Determine the (x, y) coordinate at the center of the cell enclosing the given text.  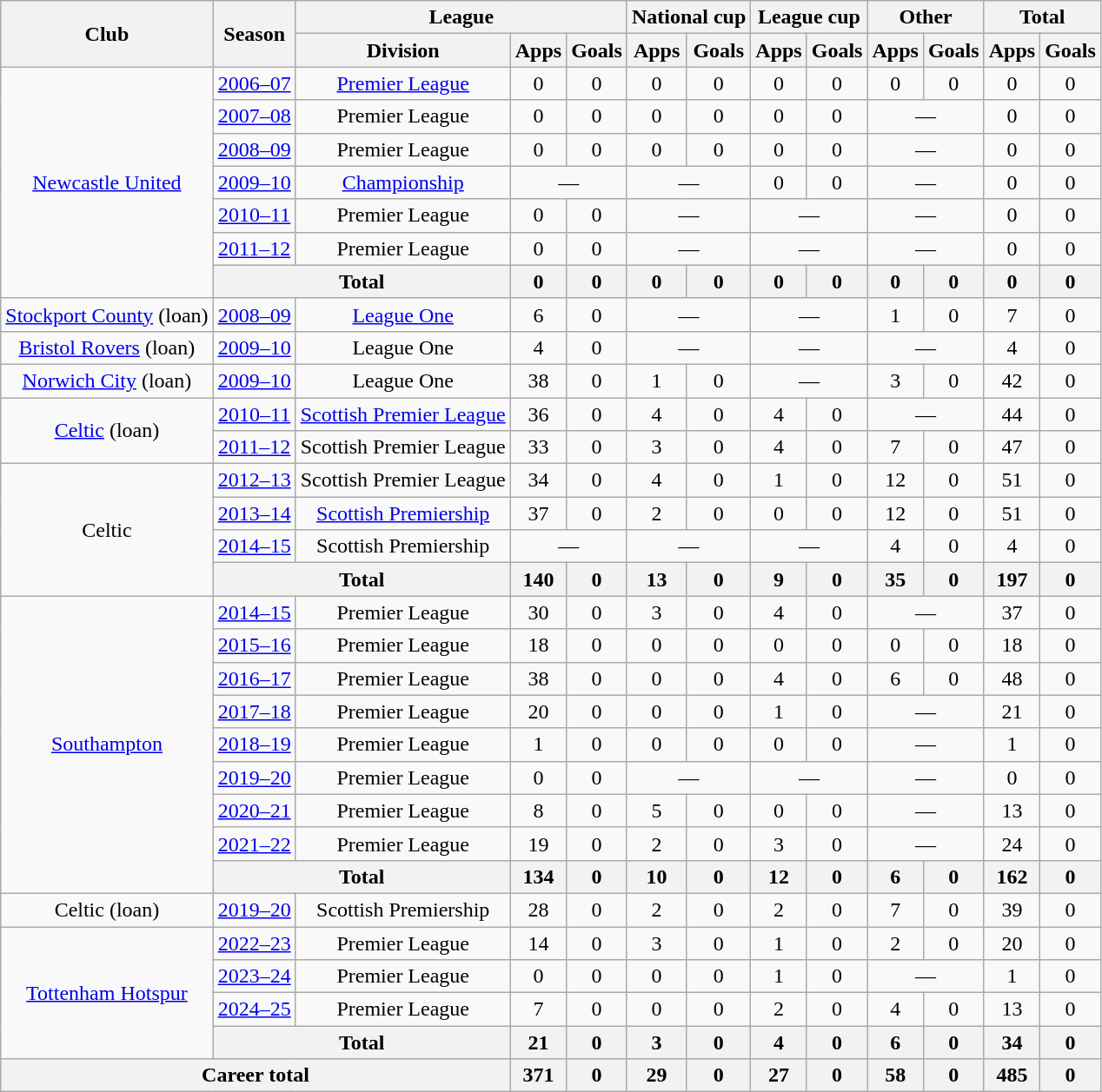
30 (538, 612)
2020–21 (254, 811)
2018–19 (254, 745)
485 (1012, 1075)
League (461, 17)
2017–18 (254, 711)
42 (1012, 381)
36 (538, 414)
Newcastle United (107, 182)
5 (656, 811)
Other (926, 17)
Celtic (107, 530)
Southampton (107, 745)
35 (895, 579)
National cup (688, 17)
2016–17 (254, 678)
Career total (256, 1075)
134 (538, 877)
10 (656, 877)
League cup (809, 17)
Championship (403, 182)
162 (1012, 877)
33 (538, 447)
8 (538, 811)
197 (1012, 579)
Tottenham Hotspur (107, 992)
Season (254, 34)
48 (1012, 678)
Stockport County (loan) (107, 314)
2012–13 (254, 480)
47 (1012, 447)
58 (895, 1075)
29 (656, 1075)
19 (538, 844)
Bristol Rovers (loan) (107, 347)
28 (538, 910)
Division (403, 50)
2021–22 (254, 844)
Norwich City (loan) (107, 381)
371 (538, 1075)
9 (779, 579)
2023–24 (254, 976)
27 (779, 1075)
44 (1012, 414)
2024–25 (254, 1009)
2007–08 (254, 116)
140 (538, 579)
2022–23 (254, 943)
2006–07 (254, 83)
39 (1012, 910)
Club (107, 34)
2013–14 (254, 513)
2015–16 (254, 645)
14 (538, 943)
24 (1012, 844)
